Output the [X, Y] coordinate of the center of the cell containing the given text.  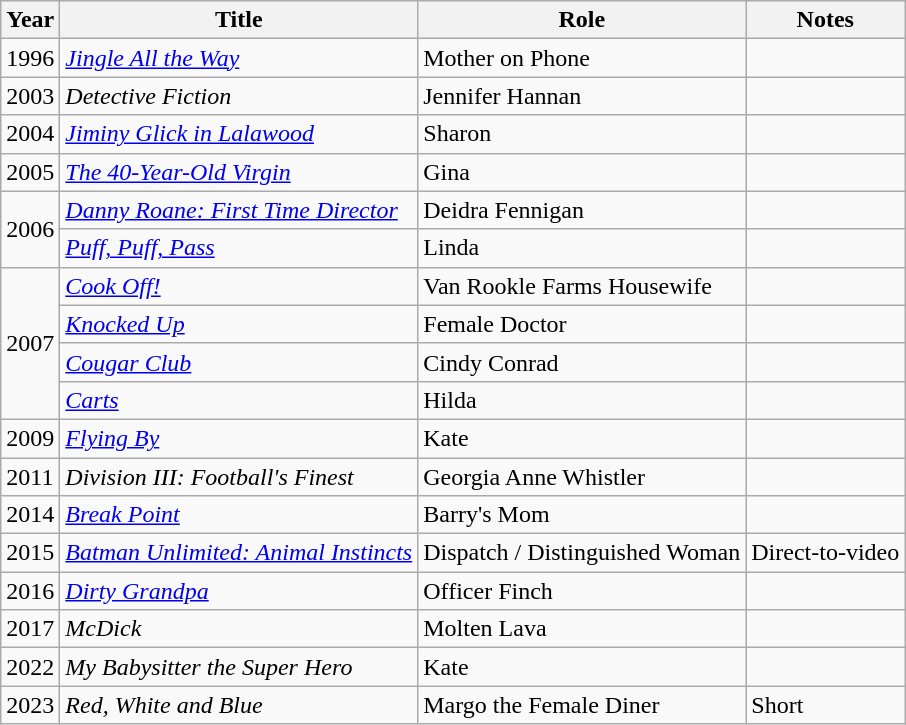
Sharon [582, 134]
Role [582, 20]
2011 [30, 477]
Knocked Up [239, 324]
Danny Roane: First Time Director [239, 210]
Red, White and Blue [239, 705]
2014 [30, 515]
Carts [239, 400]
Flying By [239, 438]
McDick [239, 629]
2015 [30, 553]
2007 [30, 343]
Notes [826, 20]
2004 [30, 134]
2017 [30, 629]
Jennifer Hannan [582, 96]
2003 [30, 96]
Puff, Puff, Pass [239, 248]
Deidra Fennigan [582, 210]
2022 [30, 667]
Hilda [582, 400]
Mother on Phone [582, 58]
Jingle All the Way [239, 58]
Cindy Conrad [582, 362]
Batman Unlimited: Animal Instincts [239, 553]
My Babysitter the Super Hero [239, 667]
Detective Fiction [239, 96]
2005 [30, 172]
Van Rookle Farms Housewife [582, 286]
Break Point [239, 515]
2016 [30, 591]
Division III: Football's Finest [239, 477]
Barry's Mom [582, 515]
Gina [582, 172]
Female Doctor [582, 324]
Molten Lava [582, 629]
Short [826, 705]
Margo the Female Diner [582, 705]
Dispatch / Distinguished Woman [582, 553]
2023 [30, 705]
Cougar Club [239, 362]
Officer Finch [582, 591]
Year [30, 20]
Title [239, 20]
Cook Off! [239, 286]
2009 [30, 438]
Direct-to-video [826, 553]
The 40-Year-Old Virgin [239, 172]
Dirty Grandpa [239, 591]
Jiminy Glick in Lalawood [239, 134]
2006 [30, 229]
Linda [582, 248]
1996 [30, 58]
Georgia Anne Whistler [582, 477]
